Identify which cell holds the provided text, then report its [X, Y] central coordinate. 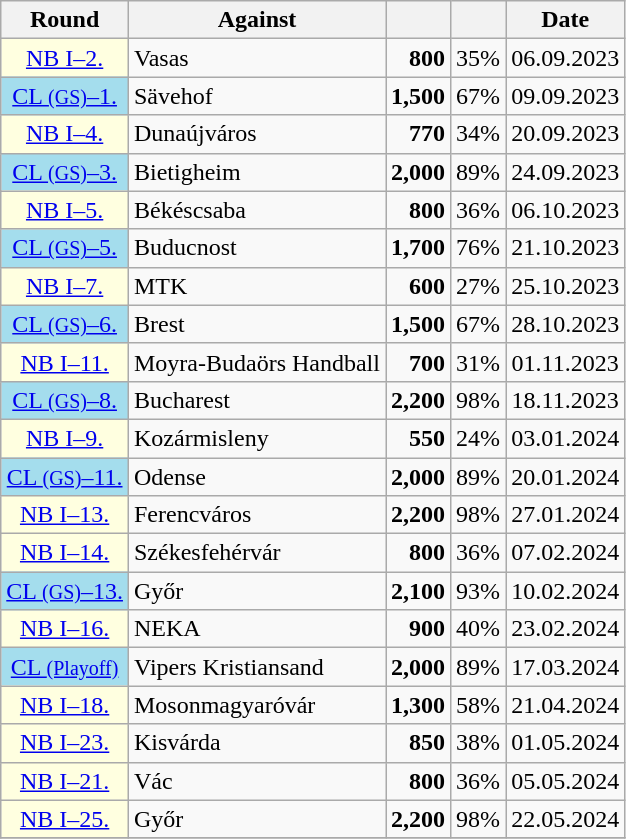
Round [65, 20]
NB I–21. [65, 781]
NB I–16. [65, 629]
24.09.2023 [566, 172]
NB I–14. [65, 553]
31% [478, 362]
Székesfehérvár [256, 553]
Békéscsaba [256, 210]
NB I–23. [65, 743]
Vipers Kristiansand [256, 667]
NB I–11. [65, 362]
22.05.2024 [566, 819]
900 [418, 629]
24% [478, 438]
Dunaújváros [256, 134]
NB I–13. [65, 515]
35% [478, 58]
20.01.2024 [566, 477]
21.10.2023 [566, 248]
Moyra-Budaörs Handball [256, 362]
NB I–25. [65, 819]
Against [256, 20]
01.11.2023 [566, 362]
NB I–2. [65, 58]
Brest [256, 324]
Bucharest [256, 400]
CL (GS)–1. [65, 96]
58% [478, 705]
Kozármisleny [256, 438]
CL (GS)–8. [65, 400]
770 [418, 134]
CL (Playoff) [65, 667]
10.02.2024 [566, 591]
40% [478, 629]
25.10.2023 [566, 286]
27% [478, 286]
MTK [256, 286]
CL (GS)–3. [65, 172]
NEKA [256, 629]
NB I–9. [65, 438]
01.05.2024 [566, 743]
38% [478, 743]
NB I–18. [65, 705]
76% [478, 248]
700 [418, 362]
NB I–4. [65, 134]
07.02.2024 [566, 553]
20.09.2023 [566, 134]
Vasas [256, 58]
NB I–7. [65, 286]
Buducnost [256, 248]
03.01.2024 [566, 438]
06.10.2023 [566, 210]
28.10.2023 [566, 324]
850 [418, 743]
Sävehof [256, 96]
09.09.2023 [566, 96]
1,700 [418, 248]
34% [478, 134]
17.03.2024 [566, 667]
23.02.2024 [566, 629]
CL (GS)–5. [65, 248]
Bietigheim [256, 172]
27.01.2024 [566, 515]
600 [418, 286]
CL (GS)–13. [65, 591]
2,100 [418, 591]
Kisvárda [256, 743]
1,300 [418, 705]
Odense [256, 477]
93% [478, 591]
NB I–5. [65, 210]
550 [418, 438]
Date [566, 20]
06.09.2023 [566, 58]
05.05.2024 [566, 781]
CL (GS)–11. [65, 477]
CL (GS)–6. [65, 324]
Mosonmagyaróvár [256, 705]
21.04.2024 [566, 705]
Ferencváros [256, 515]
18.11.2023 [566, 400]
Vác [256, 781]
